Pinpoint the cell where the given text exists, returning its [X, Y] midpoint coordinate. 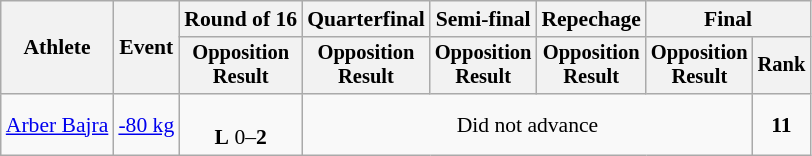
Arber Bajra [58, 124]
Event [146, 48]
L 0–2 [240, 124]
Athlete [58, 48]
Repechage [591, 19]
Semi-final [484, 19]
Round of 16 [240, 19]
Rank [782, 66]
Did not advance [527, 124]
-80 kg [146, 124]
Final [728, 19]
11 [782, 124]
Quarterfinal [366, 19]
